Extract the [x, y] coordinate from the center of the cell holding the provided text.  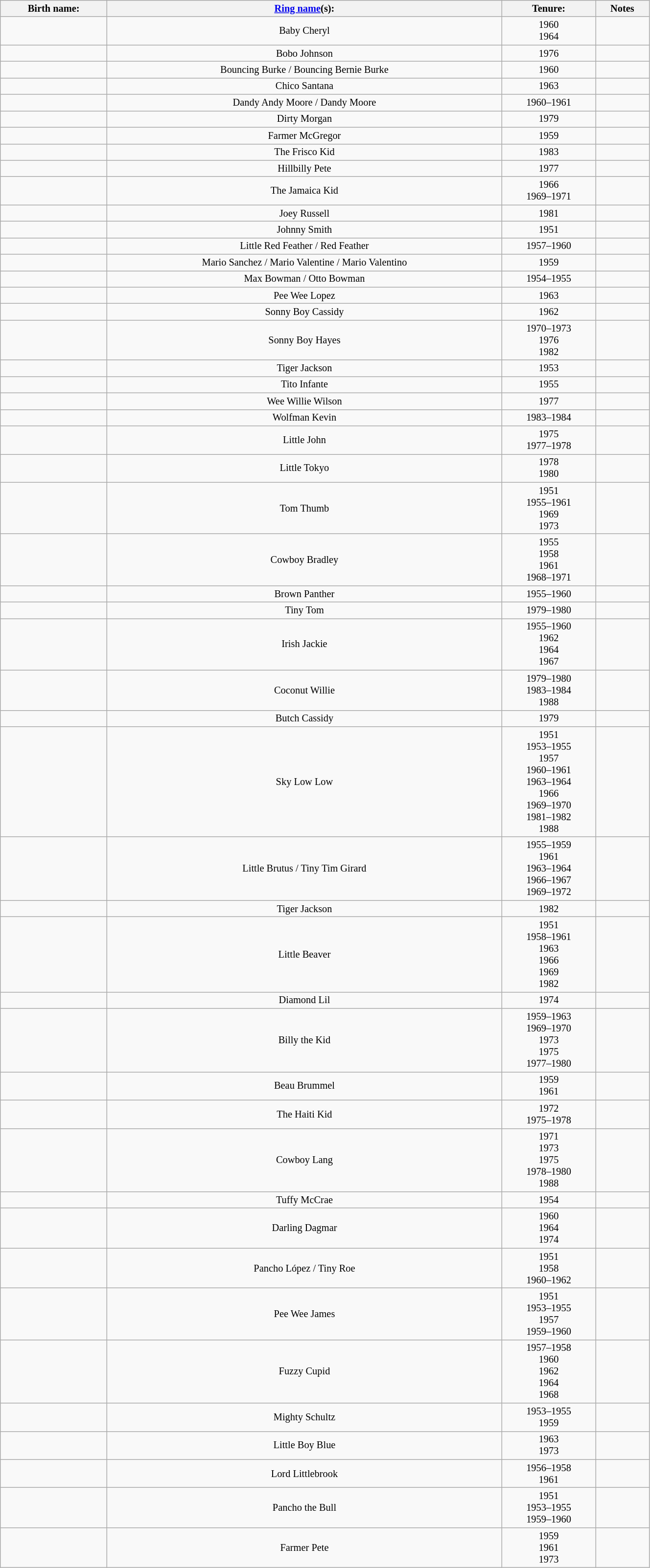
1974 [549, 1000]
Little Red Feather / Red Feather [304, 246]
1981 [549, 213]
19591961 [549, 1086]
Sonny Boy Cassidy [304, 312]
1955–1960 [549, 594]
Max Bowman / Otto Bowman [304, 279]
The Haiti Kid [304, 1114]
Ring name(s): [304, 8]
1979–1980 [549, 610]
Pee Wee Lopez [304, 295]
1979–19801983–19841988 [549, 690]
1957–1960 [549, 246]
1953 [549, 368]
1960 [549, 69]
1955–1960196219641967 [549, 644]
Beau Brummel [304, 1086]
1951 [549, 229]
Wee Willie Wilson [304, 401]
Farmer McGregor [304, 135]
19511958–19611963196619691982 [549, 954]
Pancho López / Tiny Roe [304, 1268]
1954–1955 [549, 279]
Dandy Andy Moore / Dandy Moore [304, 103]
19751977–1978 [549, 440]
Notes [622, 8]
Lord Littlebrook [304, 1474]
1955 [549, 384]
1962 [549, 312]
Johnny Smith [304, 229]
1957–19581960196219641968 [549, 1371]
19631973 [549, 1445]
1956–19581961 [549, 1474]
19511953–195519571960–19611963–196419661969–19701981–19821988 [549, 782]
1983–1984 [549, 418]
1955195819611968–1971 [549, 560]
Farmer Pete [304, 1547]
1955–195919611963–19641966–19671969–1972 [549, 869]
Chico Santana [304, 86]
1953–19551959 [549, 1417]
Bouncing Burke / Bouncing Bernie Burke [304, 69]
Tuffy McCrae [304, 1200]
Cowboy Lang [304, 1160]
Butch Cassidy [304, 718]
Little Brutus / Tiny Tim Girard [304, 869]
Diamond Lil [304, 1000]
Birth name: [54, 8]
Coconut Willie [304, 690]
19511955–196119691973 [549, 508]
195919611973 [549, 1547]
Baby Cheryl [304, 31]
Sonny Boy Hayes [304, 340]
1971197319751978–19801988 [549, 1160]
Irish Jackie [304, 644]
The Frisco Kid [304, 152]
1959–19631969–1970197319751977–1980 [549, 1040]
195119581960–1962 [549, 1268]
1982 [549, 909]
1970–197319761982 [549, 340]
1983 [549, 152]
Tito Infante [304, 384]
Little Tokyo [304, 468]
1976 [549, 53]
Little Boy Blue [304, 1445]
Hillbilly Pete [304, 168]
Wolfman Kevin [304, 418]
196019641974 [549, 1228]
Sky Low Low [304, 782]
19661969–1971 [549, 191]
Darling Dagmar [304, 1228]
1954 [549, 1200]
Little John [304, 440]
The Jamaica Kid [304, 191]
Cowboy Bradley [304, 560]
Joey Russell [304, 213]
Bobo Johnson [304, 53]
Mighty Schultz [304, 1417]
Tenure: [549, 8]
Little Beaver [304, 954]
Tiny Tom [304, 610]
19511953–195519571959–1960 [549, 1314]
19781980 [549, 468]
Mario Sanchez / Mario Valentine / Mario Valentino [304, 263]
19601964 [549, 31]
19511953–19551959–1960 [549, 1508]
Tom Thumb [304, 508]
Fuzzy Cupid [304, 1371]
Pancho the Bull [304, 1508]
Billy the Kid [304, 1040]
Dirty Morgan [304, 119]
1960–1961 [549, 103]
Pee Wee James [304, 1314]
19721975–1978 [549, 1114]
Brown Panther [304, 594]
